Extract the (x, y) coordinate from the center of the cell holding the provided text.  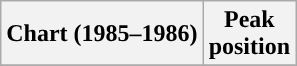
Chart (1985–1986) (102, 34)
Peakposition (249, 34)
